Return the (X, Y) coordinate for the center point of the cell that contains the specified text.  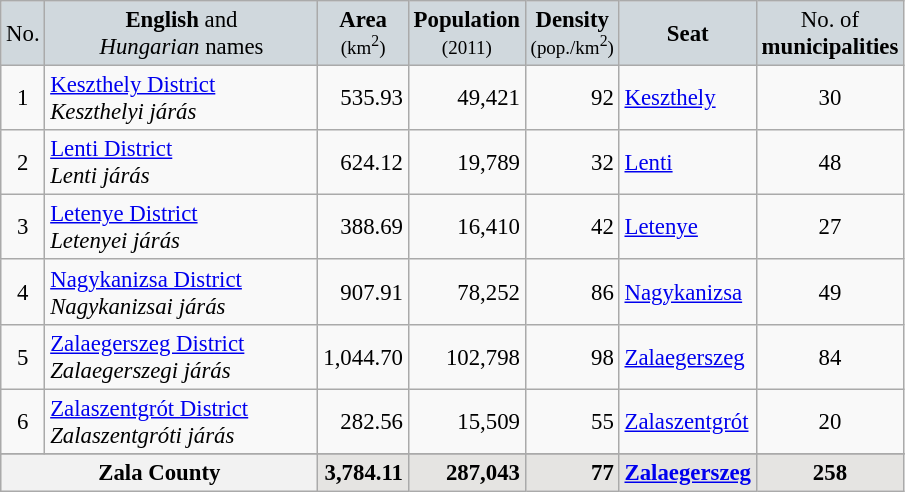
5 (23, 356)
Lenti District Lenti járás (182, 162)
Letenye (688, 228)
258 (830, 472)
No. (23, 34)
77 (572, 472)
98 (572, 356)
Population (2011) (466, 34)
Seat (688, 34)
49,421 (466, 98)
92 (572, 98)
388.69 (363, 228)
78,252 (466, 292)
Letenye District Letenyei járás (182, 228)
Density (pop./km2) (572, 34)
Zalaszentgrót District Zalaszentgróti járás (182, 422)
49 (830, 292)
Zala County (160, 472)
Nagykanizsa (688, 292)
1,044.70 (363, 356)
4 (23, 292)
15,509 (466, 422)
English andHungarian names (182, 34)
86 (572, 292)
282.56 (363, 422)
Zalaszentgrót (688, 422)
907.91 (363, 292)
Lenti (688, 162)
102,798 (466, 356)
19,789 (466, 162)
Keszthely (688, 98)
Nagykanizsa District Nagykanizsai járás (182, 292)
20 (830, 422)
55 (572, 422)
32 (572, 162)
6 (23, 422)
Zalaegerszeg District Zalaegerszegi járás (182, 356)
3 (23, 228)
84 (830, 356)
27 (830, 228)
48 (830, 162)
No. ofmunicipalities (830, 34)
624.12 (363, 162)
2 (23, 162)
287,043 (466, 472)
42 (572, 228)
16,410 (466, 228)
30 (830, 98)
Keszthely District Keszthelyi járás (182, 98)
Area (km2) (363, 34)
535.93 (363, 98)
3,784.11 (363, 472)
1 (23, 98)
